Locate the cell with the specified text and output its (X, Y) center coordinate. 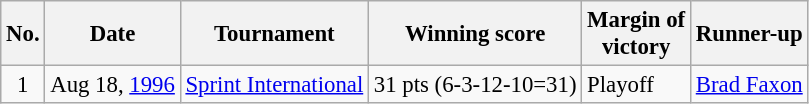
Aug 18, 1996 (112, 85)
Date (112, 34)
Playoff (636, 85)
Sprint International (274, 85)
Tournament (274, 34)
Winning score (476, 34)
Margin ofvictory (636, 34)
31 pts (6-3-12-10=31) (476, 85)
No. (23, 34)
Runner-up (749, 34)
1 (23, 85)
Brad Faxon (749, 85)
